Scan for the cell matching the given text and deliver its (x, y) coordinate at center. 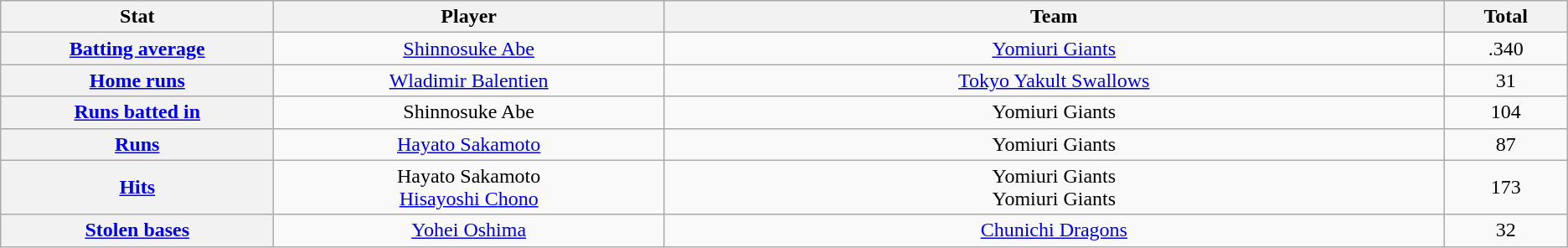
Batting average (137, 49)
Home runs (137, 80)
Chunichi Dragons (1055, 230)
Wladimir Balentien (469, 80)
.340 (1506, 49)
Hayato SakamotoHisayoshi Chono (469, 188)
Hayato Sakamoto (469, 144)
Total (1506, 17)
Team (1055, 17)
Stat (137, 17)
Stolen bases (137, 230)
Player (469, 17)
87 (1506, 144)
32 (1506, 230)
Runs batted in (137, 112)
31 (1506, 80)
104 (1506, 112)
Yomiuri GiantsYomiuri Giants (1055, 188)
Hits (137, 188)
Runs (137, 144)
Tokyo Yakult Swallows (1055, 80)
Yohei Oshima (469, 230)
173 (1506, 188)
